Search for the cell housing the specified text and yield its [X, Y] center coordinate. 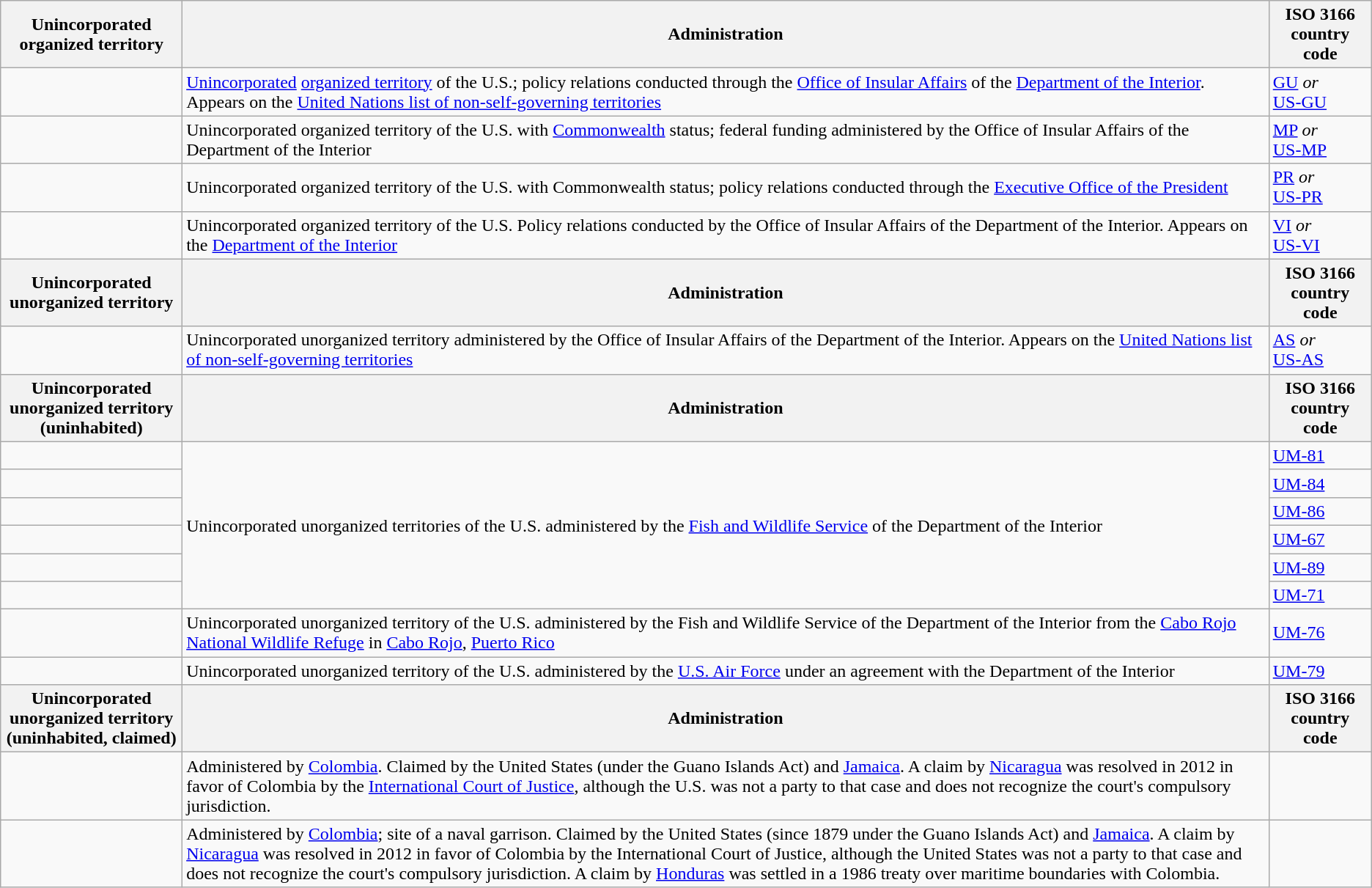
Unincorporated unorganized territory of the U.S. administered by the U.S. Air Force under an agreement with the Department of the Interior [726, 671]
UM-89 [1320, 567]
Unincorporated unorganized territory [92, 293]
UM-76 [1320, 634]
Unincorporated unorganized territories of the U.S. administered by the Fish and Wildlife Service of the Department of the Interior [726, 525]
Unincorporated unorganized territory(uninhabited, claimed) [92, 719]
PR orUS-PR [1320, 188]
UM-84 [1320, 483]
Unincorporated organized territory [92, 34]
UM-79 [1320, 671]
MP orUS-MP [1320, 139]
Unincorporated organized territory of the U.S. with Commonwealth status; policy relations conducted through the Executive Office of the President [726, 188]
UM-81 [1320, 455]
GU orUS-GU [1320, 92]
AS orUS-AS [1320, 351]
Unincorporated unorganized territory(uninhabited) [92, 408]
UM-86 [1320, 511]
UM-71 [1320, 595]
UM-67 [1320, 539]
VI orUS-VI [1320, 235]
